Pinpoint the cell where the given text exists, returning its [x, y] midpoint coordinate. 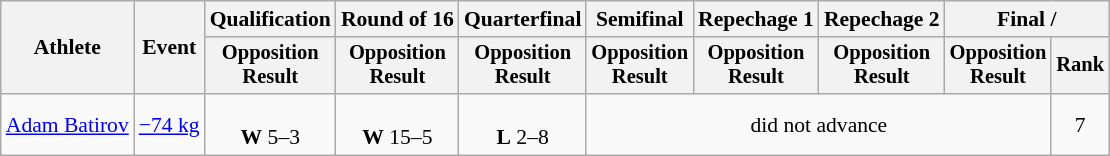
Event [170, 48]
did not advance [818, 124]
Repechage 1 [756, 19]
−74 kg [170, 124]
W 5–3 [270, 124]
Round of 16 [398, 19]
L 2–8 [523, 124]
Final / [1027, 19]
Qualification [270, 19]
Athlete [68, 48]
W 15–5 [398, 124]
Adam Batirov [68, 124]
7 [1080, 124]
Quarterfinal [523, 19]
Rank [1080, 66]
Semifinal [640, 19]
Repechage 2 [882, 19]
